Locate the cell with the specified text and output its [x, y] center coordinate. 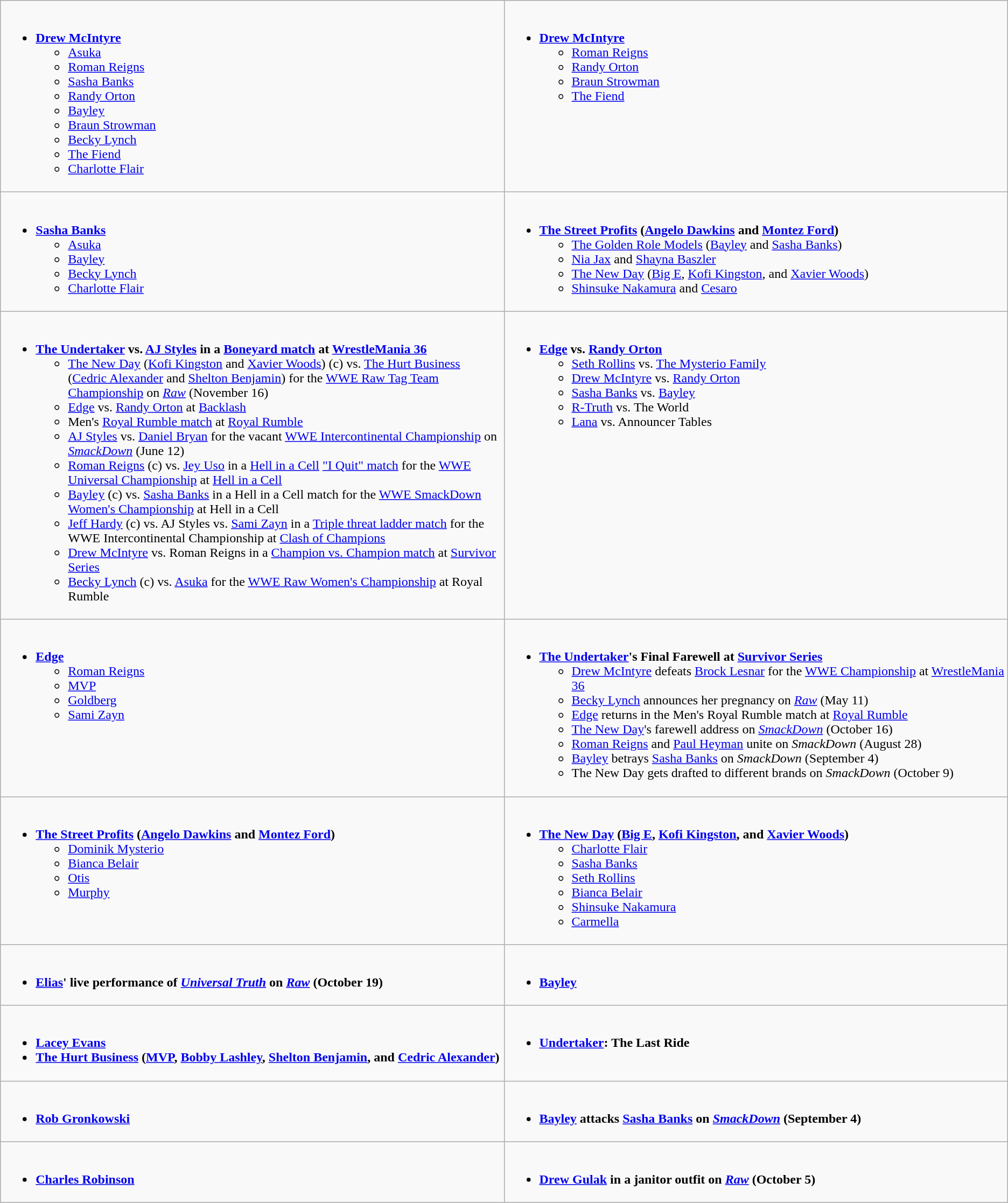
Elias' live performance of Universal Truth on Raw (October 19) [252, 975]
Drew McIntyreAsukaRoman ReignsSasha BanksRandy OrtonBayleyBraun StrowmanBecky LynchThe FiendCharlotte Flair [252, 96]
The Street Profits (Angelo Dawkins and Montez Ford)Dominik MysterioBianca BelairOtisMurphy [252, 870]
The New Day (Big E, Kofi Kingston, and Xavier Woods)Charlotte FlairSasha BanksSeth RollinsBianca BelairShinsuke NakamuraCarmella [756, 870]
Rob Gronkowski [252, 1111]
Sasha BanksAsukaBayleyBecky LynchCharlotte Flair [252, 252]
Bayley [756, 975]
Bayley attacks Sasha Banks on SmackDown (September 4) [756, 1111]
Lacey EvansThe Hurt Business (MVP, Bobby Lashley, Shelton Benjamin, and Cedric Alexander) [252, 1043]
Drew Gulak in a janitor outfit on Raw (October 5) [756, 1172]
Undertaker: The Last Ride [756, 1043]
Charles Robinson [252, 1172]
EdgeRoman ReignsMVPGoldbergSami Zayn [252, 708]
Drew McIntyreRoman ReignsRandy OrtonBraun StrowmanThe Fiend [756, 96]
